Return (X, Y) of the center of cell containing provided text 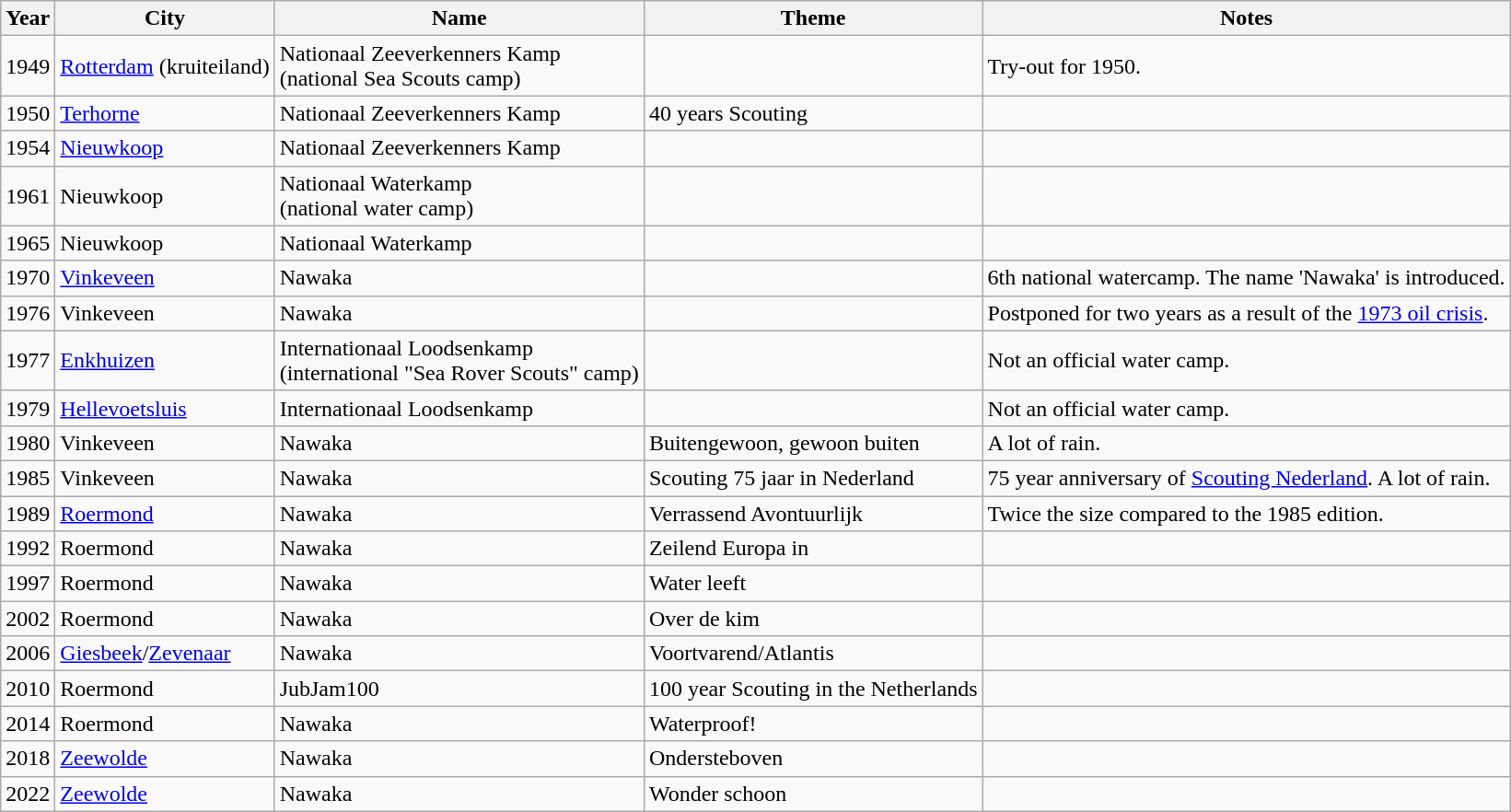
Giesbeek/Zevenaar (165, 654)
Try-out for 1950. (1247, 66)
2002 (28, 619)
Wonder schoon (813, 794)
Hellevoetsluis (165, 408)
1965 (28, 243)
40 years Scouting (813, 113)
Verrassend Avontuurlijk (813, 513)
Internationaal Loodsenkamp (international "Sea Rover Scouts" camp) (459, 361)
Ondersteboven (813, 759)
Internationaal Loodsenkamp (459, 408)
1980 (28, 443)
1954 (28, 148)
1949 (28, 66)
Name (459, 18)
1992 (28, 549)
Enkhuizen (165, 361)
Rotterdam (kruiteiland) (165, 66)
2022 (28, 794)
Postponed for two years as a result of the 1973 oil crisis. (1247, 313)
Zeilend Europa in (813, 549)
Theme (813, 18)
Nationaal Waterkamp (national water camp) (459, 195)
Nationaal Waterkamp (459, 243)
Over de kim (813, 619)
Notes (1247, 18)
Buitengewoon, gewoon buiten (813, 443)
1985 (28, 478)
Nationaal Zeeverkenners Kamp (national Sea Scouts camp) (459, 66)
2010 (28, 689)
1997 (28, 584)
1979 (28, 408)
Terhorne (165, 113)
2014 (28, 724)
Waterproof! (813, 724)
1977 (28, 361)
A lot of rain. (1247, 443)
2006 (28, 654)
Water leeft (813, 584)
100 year Scouting in the Netherlands (813, 689)
Voortvarend/Atlantis (813, 654)
City (165, 18)
1989 (28, 513)
1976 (28, 313)
1970 (28, 278)
JubJam100 (459, 689)
Scouting 75 jaar in Nederland (813, 478)
2018 (28, 759)
6th national watercamp. The name 'Nawaka' is introduced. (1247, 278)
Year (28, 18)
Twice the size compared to the 1985 edition. (1247, 513)
75 year anniversary of Scouting Nederland. A lot of rain. (1247, 478)
1950 (28, 113)
1961 (28, 195)
